Return the [X, Y] coordinate for the center point of the cell that contains the specified text.  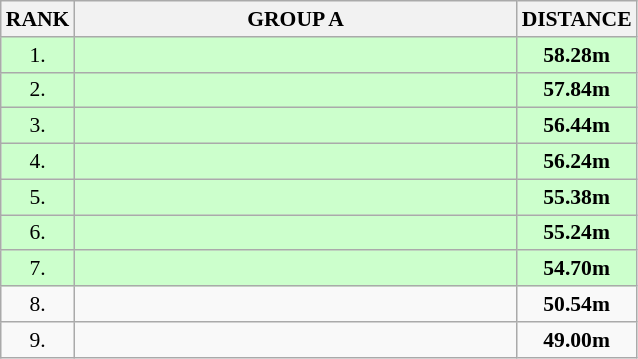
8. [38, 304]
57.84m [577, 90]
54.70m [577, 269]
4. [38, 162]
5. [38, 197]
56.24m [577, 162]
7. [38, 269]
6. [38, 233]
1. [38, 55]
RANK [38, 19]
3. [38, 126]
50.54m [577, 304]
55.38m [577, 197]
9. [38, 340]
58.28m [577, 55]
49.00m [577, 340]
DISTANCE [577, 19]
56.44m [577, 126]
2. [38, 90]
55.24m [577, 233]
GROUP A [295, 19]
